Identify which cell holds the provided text, then report its (x, y) central coordinate. 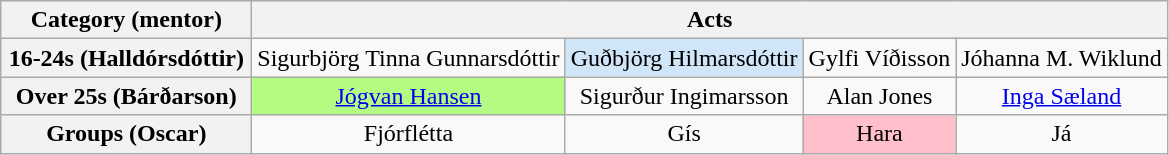
Sigurður Ingimarsson (684, 96)
Hara (880, 134)
Gylfi Víðisson (880, 58)
Alan Jones (880, 96)
Sigurbjörg Tinna Gunnarsdóttir (408, 58)
Jóhanna M. Wiklund (1062, 58)
16-24s (Halldórsdóttir) (126, 58)
Category (mentor) (126, 20)
Groups (Oscar) (126, 134)
Acts (710, 20)
Inga Sæland (1062, 96)
Jógvan Hansen (408, 96)
Gís (684, 134)
Já (1062, 134)
Over 25s (Bárðarson) (126, 96)
Fjórflétta (408, 134)
Guðbjörg Hilmarsdóttir (684, 58)
